Scan for the cell matching the given text and deliver its (X, Y) coordinate at center. 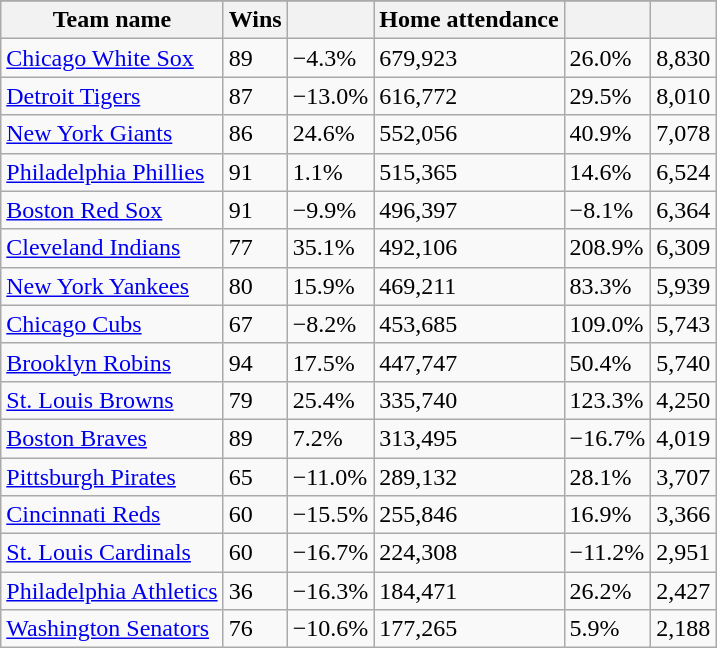
7,078 (684, 134)
28.1% (608, 477)
67 (255, 324)
Detroit Tigers (112, 96)
Cleveland Indians (112, 248)
2,951 (684, 553)
36 (255, 591)
Chicago White Sox (112, 58)
−4.3% (330, 58)
224,308 (469, 553)
Philadelphia Athletics (112, 591)
1.1% (330, 172)
447,747 (469, 362)
208.9% (608, 248)
15.9% (330, 286)
469,211 (469, 286)
8,830 (684, 58)
16.9% (608, 515)
6,364 (684, 210)
Pittsburgh Pirates (112, 477)
−11.0% (330, 477)
6,309 (684, 248)
Boston Braves (112, 438)
New York Giants (112, 134)
313,495 (469, 438)
109.0% (608, 324)
−11.2% (608, 553)
Chicago Cubs (112, 324)
−15.5% (330, 515)
25.4% (330, 400)
Team name (112, 20)
2,188 (684, 629)
26.2% (608, 591)
29.5% (608, 96)
−16.3% (330, 591)
Washington Senators (112, 629)
14.6% (608, 172)
40.9% (608, 134)
35.1% (330, 248)
−13.0% (330, 96)
5,743 (684, 324)
New York Yankees (112, 286)
3,366 (684, 515)
−8.1% (608, 210)
289,132 (469, 477)
26.0% (608, 58)
4,250 (684, 400)
17.5% (330, 362)
St. Louis Browns (112, 400)
123.3% (608, 400)
Cincinnati Reds (112, 515)
335,740 (469, 400)
5,740 (684, 362)
5.9% (608, 629)
453,685 (469, 324)
177,265 (469, 629)
679,923 (469, 58)
616,772 (469, 96)
Wins (255, 20)
Boston Red Sox (112, 210)
−10.6% (330, 629)
Brooklyn Robins (112, 362)
86 (255, 134)
Philadelphia Phillies (112, 172)
80 (255, 286)
255,846 (469, 515)
50.4% (608, 362)
77 (255, 248)
6,524 (684, 172)
496,397 (469, 210)
2,427 (684, 591)
3,707 (684, 477)
St. Louis Cardinals (112, 553)
24.6% (330, 134)
4,019 (684, 438)
65 (255, 477)
−9.9% (330, 210)
7.2% (330, 438)
83.3% (608, 286)
5,939 (684, 286)
−8.2% (330, 324)
79 (255, 400)
515,365 (469, 172)
87 (255, 96)
94 (255, 362)
552,056 (469, 134)
76 (255, 629)
492,106 (469, 248)
Home attendance (469, 20)
8,010 (684, 96)
184,471 (469, 591)
